Determine the (x, y) coordinate at the center of the cell enclosing the given text.  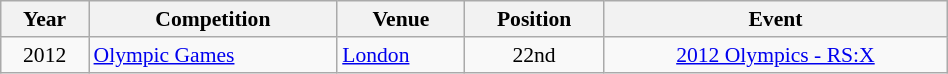
Competition (214, 19)
Venue (400, 19)
Position (534, 19)
London (400, 55)
22nd (534, 55)
Event (776, 19)
Year (45, 19)
2012 (45, 55)
Olympic Games (214, 55)
2012 Olympics - RS:X (776, 55)
